Determine the (X, Y) coordinate at the center of the cell enclosing the given text.  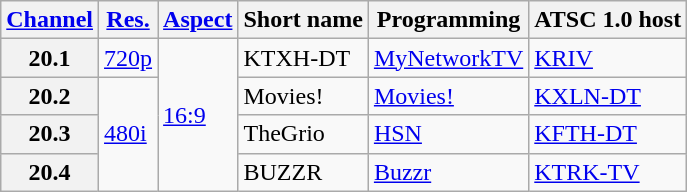
720p (128, 58)
20.2 (50, 96)
TheGrio (303, 134)
KTXH-DT (303, 58)
Channel (50, 20)
Buzzr (448, 172)
Programming (448, 20)
480i (128, 134)
20.3 (50, 134)
KFTH-DT (608, 134)
HSN (448, 134)
KTRK-TV (608, 172)
BUZZR (303, 172)
Short name (303, 20)
Res. (128, 20)
20.4 (50, 172)
Aspect (198, 20)
MyNetworkTV (448, 58)
20.1 (50, 58)
KRIV (608, 58)
KXLN-DT (608, 96)
16:9 (198, 115)
ATSC 1.0 host (608, 20)
